Pinpoint the cell where the given text exists, returning its [x, y] midpoint coordinate. 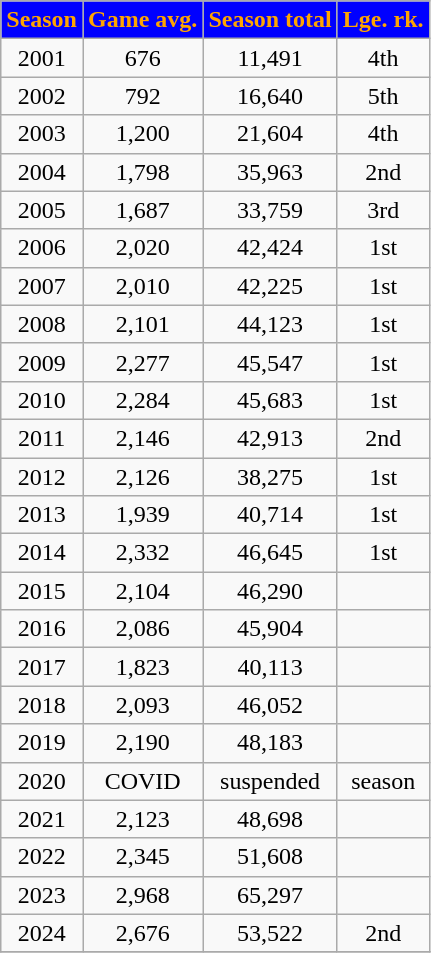
42,913 [270, 438]
2,123 [142, 819]
2011 [42, 438]
676 [142, 58]
season [383, 781]
2006 [42, 248]
2,676 [142, 933]
2016 [42, 629]
51,608 [270, 857]
33,759 [270, 210]
2021 [42, 819]
2,345 [142, 857]
1,200 [142, 134]
65,297 [270, 895]
2024 [42, 933]
3rd [383, 210]
45,904 [270, 629]
2014 [42, 553]
COVID [142, 781]
45,683 [270, 400]
Season total [270, 20]
2,284 [142, 400]
2,146 [142, 438]
2020 [42, 781]
2,126 [142, 477]
2,086 [142, 629]
792 [142, 96]
Lge. rk. [383, 20]
2,968 [142, 895]
53,522 [270, 933]
44,123 [270, 324]
2,101 [142, 324]
1,687 [142, 210]
2023 [42, 895]
2005 [42, 210]
2,190 [142, 743]
48,698 [270, 819]
5th [383, 96]
38,275 [270, 477]
Game avg. [142, 20]
2008 [42, 324]
2001 [42, 58]
2017 [42, 667]
2,277 [142, 362]
2,093 [142, 705]
1,798 [142, 172]
2013 [42, 515]
45,547 [270, 362]
46,052 [270, 705]
42,225 [270, 286]
2,010 [142, 286]
1,823 [142, 667]
11,491 [270, 58]
42,424 [270, 248]
2004 [42, 172]
suspended [270, 781]
40,113 [270, 667]
2022 [42, 857]
46,645 [270, 553]
2007 [42, 286]
2,104 [142, 591]
2,332 [142, 553]
35,963 [270, 172]
2012 [42, 477]
2018 [42, 705]
2003 [42, 134]
2,020 [142, 248]
2010 [42, 400]
40,714 [270, 515]
2002 [42, 96]
Season [42, 20]
2015 [42, 591]
2019 [42, 743]
16,640 [270, 96]
2009 [42, 362]
1,939 [142, 515]
46,290 [270, 591]
48,183 [270, 743]
21,604 [270, 134]
